From the cell containing the given text, extract its center point as [X, Y] coordinate. 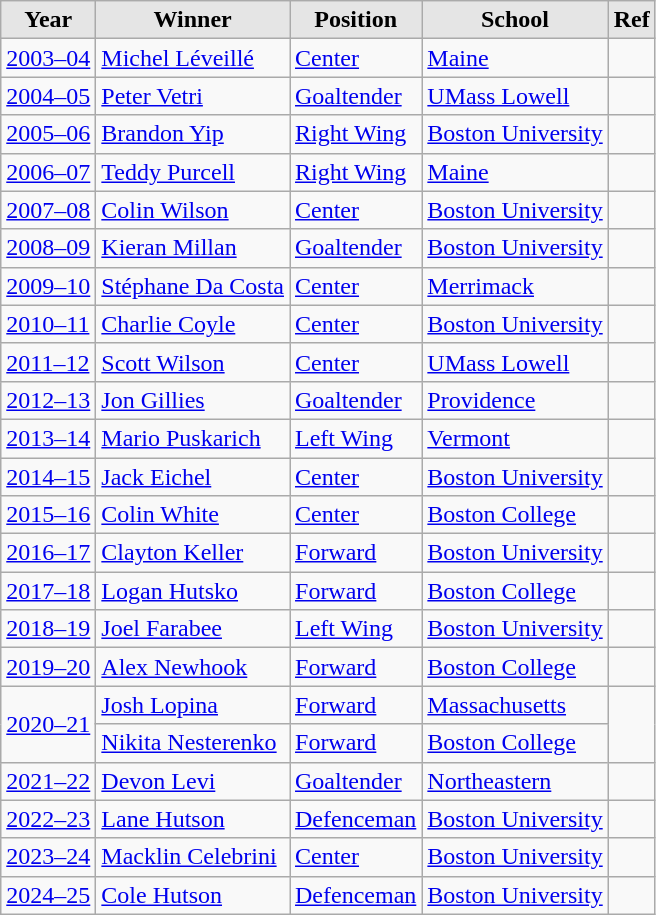
Northeastern [515, 781]
Michel Léveillé [193, 58]
Jon Gillies [193, 400]
School [515, 20]
Lane Hutson [193, 819]
Teddy Purcell [193, 172]
Alex Newhook [193, 667]
2016–17 [48, 553]
Brandon Yip [193, 134]
2019–20 [48, 667]
Charlie Coyle [193, 324]
2018–19 [48, 629]
Macklin Celebrini [193, 857]
Vermont [515, 438]
2023–24 [48, 857]
Massachusetts [515, 705]
2022–23 [48, 819]
Logan Hutsko [193, 591]
Nikita Nesterenko [193, 743]
2005–06 [48, 134]
2004–05 [48, 96]
Jack Eichel [193, 477]
Ref [632, 20]
2014–15 [48, 477]
2015–16 [48, 515]
2007–08 [48, 210]
2006–07 [48, 172]
Kieran Millan [193, 248]
2011–12 [48, 362]
Josh Lopina [193, 705]
Cole Hutson [193, 895]
Winner [193, 20]
2021–22 [48, 781]
Scott Wilson [193, 362]
Stéphane Da Costa [193, 286]
Peter Vetri [193, 96]
Colin White [193, 515]
2003–04 [48, 58]
2017–18 [48, 591]
Joel Farabee [193, 629]
2024–25 [48, 895]
2012–13 [48, 400]
2013–14 [48, 438]
2009–10 [48, 286]
Providence [515, 400]
Devon Levi [193, 781]
Clayton Keller [193, 553]
Colin Wilson [193, 210]
Mario Puskarich [193, 438]
2020–21 [48, 724]
Merrimack [515, 286]
Position [356, 20]
2010–11 [48, 324]
Year [48, 20]
2008–09 [48, 248]
